Detect which cell encompasses the target text, then output its (X, Y) center coordinate. 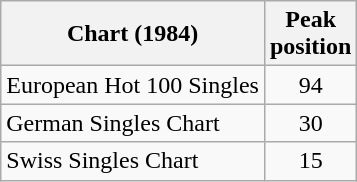
Chart (1984) (133, 34)
European Hot 100 Singles (133, 85)
30 (310, 123)
German Singles Chart (133, 123)
15 (310, 161)
Swiss Singles Chart (133, 161)
Peakposition (310, 34)
94 (310, 85)
